From the cell containing the given text, extract its center point as [x, y] coordinate. 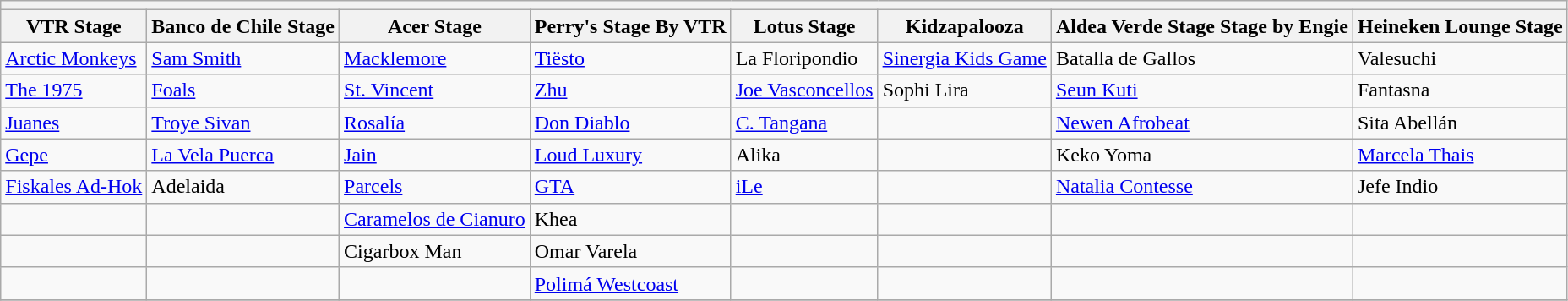
Valesuchi [1460, 58]
C. Tangana [804, 123]
Kidzapalooza [965, 26]
The 1975 [74, 90]
Sophi Lira [965, 90]
Joe Vasconcellos [804, 90]
La Floripondio [804, 58]
Natalia Contesse [1201, 187]
Caramelos de Cianuro [435, 219]
Macklemore [435, 58]
Alika [804, 155]
Aldea Verde Stage Stage by Engie [1201, 26]
Newen Afrobeat [1201, 123]
Gepe [74, 155]
Batalla de Gallos [1201, 58]
Khea [630, 219]
Polimá Westcoast [630, 283]
Sita Abellán [1460, 123]
Marcela Thais [1460, 155]
VTR Stage [74, 26]
Zhu [630, 90]
iLe [804, 187]
Perry's Stage By VTR [630, 26]
Arctic Monkeys [74, 58]
St. Vincent [435, 90]
Loud Luxury [630, 155]
GTA [630, 187]
Don Diablo [630, 123]
Sam Smith [243, 58]
Tiësto [630, 58]
Cigarbox Man [435, 251]
Heineken Lounge Stage [1460, 26]
Sinergia Kids Game [965, 58]
Parcels [435, 187]
La Vela Puerca [243, 155]
Lotus Stage [804, 26]
Fiskales Ad-Hok [74, 187]
Juanes [74, 123]
Rosalía [435, 123]
Banco de Chile Stage [243, 26]
Jefe Indio [1460, 187]
Jain [435, 155]
Acer Stage [435, 26]
Fantasna [1460, 90]
Adelaida [243, 187]
Foals [243, 90]
Troye Sivan [243, 123]
Seun Kuti [1201, 90]
Keko Yoma [1201, 155]
Omar Varela [630, 251]
